Capture the cell that displays the provided text and extract its [X, Y] central coordinate. 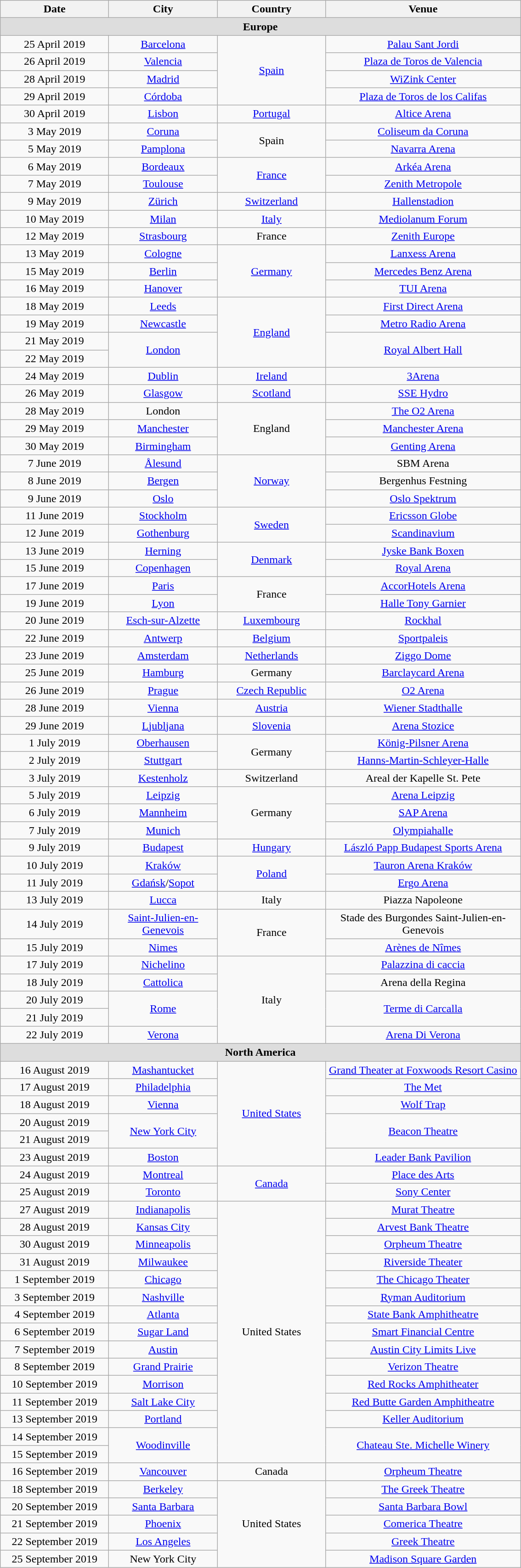
18 August 2019 [55, 1105]
Ziggo Dome [423, 655]
18 May 2019 [55, 306]
12 June 2019 [55, 533]
Norway [272, 481]
15 May 2019 [55, 271]
14 July 2019 [55, 924]
6 July 2019 [55, 813]
Santa Barbara Bowl [423, 1506]
Lucca [163, 900]
Riverside Theater [423, 1262]
Arena Leipzig [423, 795]
Scotland [272, 393]
23 June 2019 [55, 655]
Nashville [163, 1297]
Genting Arena [423, 446]
Strasbourg [163, 236]
Luxembourg [272, 621]
Zürich [163, 201]
Kraków [163, 865]
Hanns-Martin-Schleyer-Halle [423, 760]
Grand Theater at Foxwoods Resort Casino [423, 1070]
SAP Arena [423, 813]
5 May 2019 [55, 149]
10 May 2019 [55, 219]
Piazza Napoleone [423, 900]
Esch-sur-Alzette [163, 621]
Leader Bank Pavilion [423, 1157]
Coruna [163, 131]
13 July 2019 [55, 900]
17 August 2019 [55, 1087]
22 May 2019 [55, 358]
16 August 2019 [55, 1070]
Plaza de Toros de los Califas [423, 96]
Amsterdam [163, 655]
State Bank Amphitheatre [423, 1314]
Verona [163, 1035]
Paris [163, 586]
29 June 2019 [55, 725]
Ljubljana [163, 725]
Austin City Limits Live [423, 1349]
Toronto [163, 1192]
König-Pilsner Arena [423, 743]
Tauron Arena Kraków [423, 865]
9 May 2019 [55, 201]
Stade des Burgondes Saint-Julien-en-Genevois [423, 924]
Rockhal [423, 621]
10 September 2019 [55, 1384]
Austin [163, 1349]
24 May 2019 [55, 376]
Coliseum da Coruna [423, 131]
Sweden [272, 525]
Hanover [163, 289]
20 September 2019 [55, 1506]
The Met [423, 1087]
Manchester Arena [423, 428]
15 September 2019 [55, 1454]
26 April 2019 [55, 62]
Gdańsk/Sopot [163, 883]
Sugar Land [163, 1332]
Gothenburg [163, 533]
3 September 2019 [55, 1297]
Milwaukee [163, 1262]
Arena della Regina [423, 982]
21 September 2019 [55, 1524]
Bordeaux [163, 166]
23 August 2019 [55, 1157]
8 June 2019 [55, 481]
3 July 2019 [55, 778]
Budapest [163, 848]
Stuttgart [163, 760]
Bergenhus Festning [423, 481]
Grand Prairie [163, 1367]
17 June 2019 [55, 586]
Hallenstadion [423, 201]
Mannheim [163, 813]
Red Rocks Amphitheater [423, 1384]
16 May 2019 [55, 289]
Kestenholz [163, 778]
3 May 2019 [55, 131]
Royal Albert Hall [423, 350]
Nimes [163, 947]
The O2 Arena [423, 411]
Rome [163, 1008]
9 July 2019 [55, 848]
Austria [272, 708]
Mashantucket [163, 1070]
6 September 2019 [55, 1332]
Place des Arts [423, 1175]
Arena Di Verona [423, 1035]
9 June 2019 [55, 498]
Arènes de Nîmes [423, 947]
15 June 2019 [55, 568]
22 June 2019 [55, 638]
Beacon Theatre [423, 1131]
10 July 2019 [55, 865]
SBM Arena [423, 463]
Arkéa Arena [423, 166]
13 June 2019 [55, 551]
29 April 2019 [55, 96]
Leipzig [163, 795]
Woodinville [163, 1445]
Minneapolis [163, 1244]
19 June 2019 [55, 603]
Wolf Trap [423, 1105]
Barcelona [163, 44]
20 June 2019 [55, 621]
Lisbon [163, 114]
Murat Theatre [423, 1210]
14 September 2019 [55, 1437]
25 September 2019 [55, 1559]
Leeds [163, 306]
17 July 2019 [55, 965]
Arena Stozice [423, 725]
11 June 2019 [55, 516]
Netherlands [272, 655]
Milan [163, 219]
SSE Hydro [423, 393]
30 April 2019 [55, 114]
Palau Sant Jordi [423, 44]
Cologne [163, 254]
AccorHotels Arena [423, 586]
Altice Arena [423, 114]
Oberhausen [163, 743]
Stockholm [163, 516]
7 June 2019 [55, 463]
WiZink Center [423, 79]
Indianapolis [163, 1210]
Ireland [272, 376]
Jyske Bank Boxen [423, 551]
26 June 2019 [55, 690]
6 May 2019 [55, 166]
Smart Financial Centre [423, 1332]
The Chicago Theater [423, 1279]
8 September 2019 [55, 1367]
Ericsson Globe [423, 516]
Hungary [272, 848]
Halle Tony Garnier [423, 603]
Cattolica [163, 982]
Nichelino [163, 965]
Portugal [272, 114]
Manchester [163, 428]
Prague [163, 690]
Pamplona [163, 149]
Copenhagen [163, 568]
Boston [163, 1157]
29 May 2019 [55, 428]
Munich [163, 830]
18 September 2019 [55, 1489]
30 May 2019 [55, 446]
Europe [260, 27]
Herning [163, 551]
City [163, 9]
30 August 2019 [55, 1244]
Denmark [272, 560]
Country [272, 9]
28 May 2019 [55, 411]
Antwerp [163, 638]
Slovenia [272, 725]
Philadelphia [163, 1087]
Verizon Theatre [423, 1367]
Royal Arena [423, 568]
3Arena [423, 376]
Terme di Carcalla [423, 1008]
Santa Barbara [163, 1506]
18 July 2019 [55, 982]
Atlanta [163, 1314]
Czech Republic [272, 690]
Venue [423, 9]
Berlin [163, 271]
28 June 2019 [55, 708]
Scandinavium [423, 533]
Poland [272, 874]
Zenith Metropole [423, 184]
28 April 2019 [55, 79]
Bergen [163, 481]
7 May 2019 [55, 184]
Salt Lake City [163, 1402]
25 June 2019 [55, 673]
Ergo Arena [423, 883]
7 September 2019 [55, 1349]
20 August 2019 [55, 1122]
Newcastle [163, 324]
Vancouver [163, 1472]
13 May 2019 [55, 254]
Portland [163, 1419]
12 May 2019 [55, 236]
Phoenix [163, 1524]
Red Butte Garden Amphitheatre [423, 1402]
Lanxess Arena [423, 254]
Kansas City [163, 1227]
Mercedes Benz Arena [423, 271]
Wiener Stadthalle [423, 708]
Montreal [163, 1175]
Olympiahalle [423, 830]
Birmingham [163, 446]
Chicago [163, 1279]
Berkeley [163, 1489]
Plaza de Toros de Valencia [423, 62]
Metro Radio Arena [423, 324]
Mediolanum Forum [423, 219]
21 May 2019 [55, 341]
Madrid [163, 79]
Palazzina di caccia [423, 965]
Barclaycard Arena [423, 673]
The Greek Theatre [423, 1489]
25 August 2019 [55, 1192]
Sportpaleis [423, 638]
Lyon [163, 603]
Comerica Theatre [423, 1524]
Glasgow [163, 393]
16 September 2019 [55, 1472]
27 August 2019 [55, 1210]
Areal der Kapelle St. Pete [423, 778]
Córdoba [163, 96]
1 September 2019 [55, 1279]
Sony Center [423, 1192]
4 September 2019 [55, 1314]
Valencia [163, 62]
First Direct Arena [423, 306]
North America [260, 1052]
24 August 2019 [55, 1175]
11 September 2019 [55, 1402]
Oslo Spektrum [423, 498]
21 August 2019 [55, 1140]
Madison Square Garden [423, 1559]
22 July 2019 [55, 1035]
Chateau Ste. Michelle Winery [423, 1445]
Morrison [163, 1384]
TUI Arena [423, 289]
Date [55, 9]
20 July 2019 [55, 1000]
Los Angeles [163, 1541]
5 July 2019 [55, 795]
Navarra Arena [423, 149]
15 July 2019 [55, 947]
11 July 2019 [55, 883]
Zenith Europe [423, 236]
Ålesund [163, 463]
13 September 2019 [55, 1419]
Belgium [272, 638]
28 August 2019 [55, 1227]
Arvest Bank Theatre [423, 1227]
19 May 2019 [55, 324]
Oslo [163, 498]
O2 Arena [423, 690]
26 May 2019 [55, 393]
21 July 2019 [55, 1017]
Saint-Julien-en-Genevois [163, 924]
31 August 2019 [55, 1262]
1 July 2019 [55, 743]
22 September 2019 [55, 1541]
Toulouse [163, 184]
Keller Auditorium [423, 1419]
Greek Theatre [423, 1541]
25 April 2019 [55, 44]
2 July 2019 [55, 760]
László Papp Budapest Sports Arena [423, 848]
Ryman Auditorium [423, 1297]
7 July 2019 [55, 830]
Hamburg [163, 673]
Dublin [163, 376]
